For the text-containing cell, return its midpoint in [x, y] coordinate format. 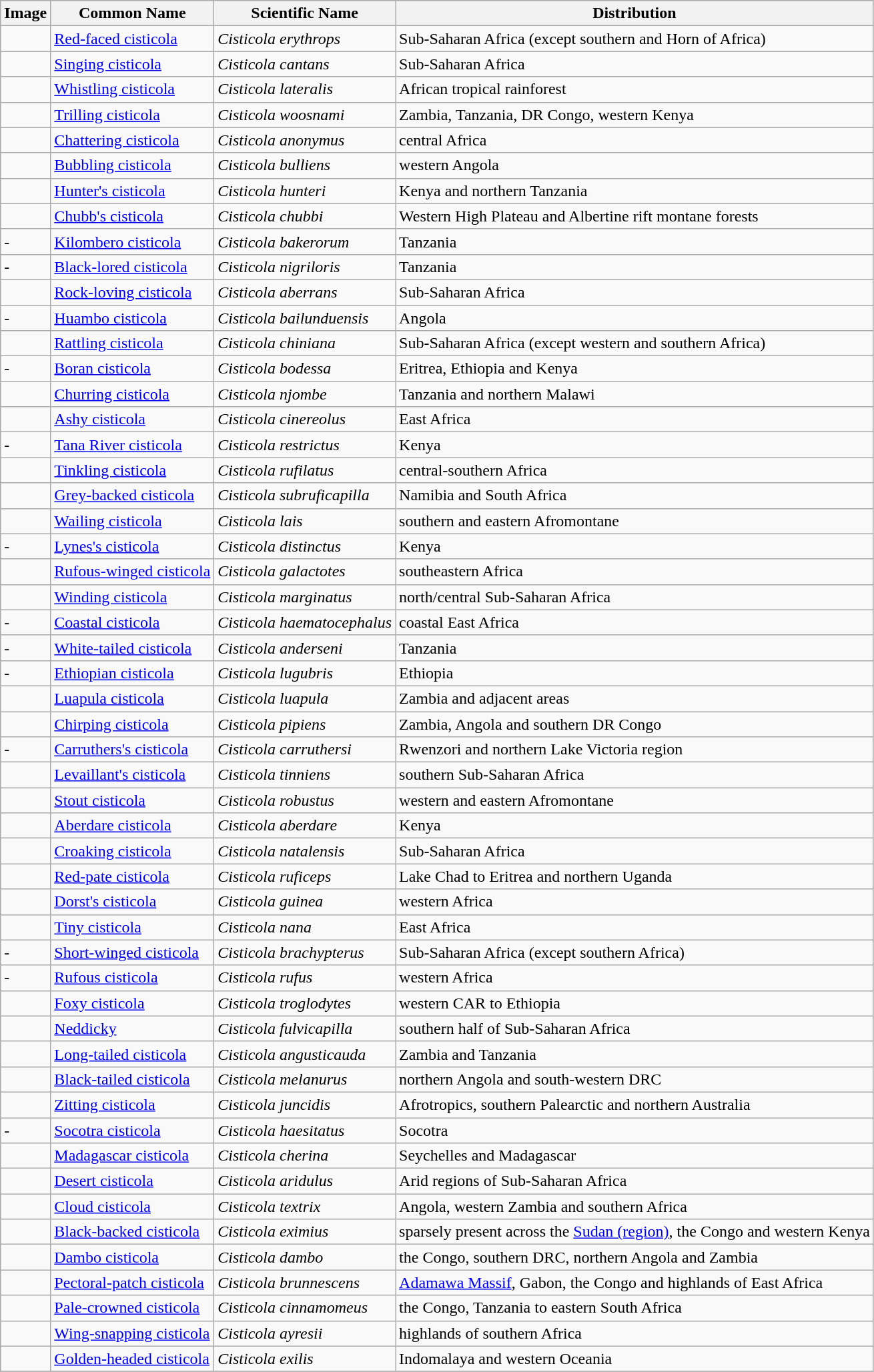
Cisticola hunteri [305, 191]
Arid regions of Sub-Saharan Africa [635, 1181]
Sub-Saharan Africa (except southern and Horn of Africa) [635, 39]
southern half of Sub-Saharan Africa [635, 1028]
the Congo, Tanzania to eastern South Africa [635, 1308]
Ashy cisticola [132, 420]
Sub-Saharan Africa (except western and southern Africa) [635, 344]
Carruthers's cisticola [132, 750]
central-southern Africa [635, 470]
Adamawa Massif, Gabon, the Congo and highlands of East Africa [635, 1283]
White-tailed cisticola [132, 648]
Image [25, 13]
Foxy cisticola [132, 1003]
Zambia, Tanzania, DR Congo, western Kenya [635, 115]
Trilling cisticola [132, 115]
Cisticola textrix [305, 1207]
Kilombero cisticola [132, 241]
Cisticola tinniens [305, 775]
Madagascar cisticola [132, 1156]
Cisticola bodessa [305, 369]
Cisticola robustus [305, 800]
Angola [635, 318]
Rufous-winged cisticola [132, 572]
Afrotropics, southern Palearctic and northern Australia [635, 1105]
Cisticola angusticauda [305, 1054]
Cisticola distinctus [305, 546]
sparsely present across the Sudan (region), the Congo and western Kenya [635, 1232]
north/central Sub-Saharan Africa [635, 597]
northern Angola and south-western DRC [635, 1079]
Cisticola melanurus [305, 1079]
Sub-Saharan Africa (except southern Africa) [635, 952]
western Angola [635, 165]
Winding cisticola [132, 597]
Black-backed cisticola [132, 1232]
Stout cisticola [132, 800]
Cisticola subruficapilla [305, 496]
Cisticola luapula [305, 698]
Rufous cisticola [132, 978]
coastal East Africa [635, 622]
Cisticola lugubris [305, 673]
Churring cisticola [132, 394]
Cisticola ayresii [305, 1333]
Hunter's cisticola [132, 191]
Common Name [132, 13]
the Congo, southern DRC, northern Angola and Zambia [635, 1257]
Luapula cisticola [132, 698]
Cisticola dambo [305, 1257]
Socotra [635, 1131]
western and eastern Afromontane [635, 800]
Cisticola njombe [305, 394]
Distribution [635, 13]
Cisticola lateralis [305, 89]
Wing-snapping cisticola [132, 1333]
Lake Chad to Eritrea and northern Uganda [635, 876]
Socotra cisticola [132, 1131]
Singing cisticola [132, 64]
southern Sub-Saharan Africa [635, 775]
Tanzania and northern Malawi [635, 394]
Cisticola aberdare [305, 826]
Cisticola haematocephalus [305, 622]
Cisticola haesitatus [305, 1131]
Red-faced cisticola [132, 39]
Lynes's cisticola [132, 546]
Namibia and South Africa [635, 496]
Levaillant's cisticola [132, 775]
Cisticola carruthersi [305, 750]
Boran cisticola [132, 369]
Cisticola anderseni [305, 648]
Cisticola brunnescens [305, 1283]
Cisticola pipiens [305, 724]
Cisticola cantans [305, 64]
Zitting cisticola [132, 1105]
southern and eastern Afromontane [635, 521]
Whistling cisticola [132, 89]
Cisticola natalensis [305, 851]
Golden-headed cisticola [132, 1359]
Cisticola juncidis [305, 1105]
Cisticola chiniana [305, 344]
Cisticola ruficeps [305, 876]
Cisticola lais [305, 521]
Cisticola woosnami [305, 115]
Long-tailed cisticola [132, 1054]
Croaking cisticola [132, 851]
Short-winged cisticola [132, 952]
Cisticola galactotes [305, 572]
Huambo cisticola [132, 318]
Zambia, Angola and southern DR Congo [635, 724]
Coastal cisticola [132, 622]
Zambia and Tanzania [635, 1054]
Tiny cisticola [132, 927]
Ethiopia [635, 673]
Pale-crowned cisticola [132, 1308]
western CAR to Ethiopia [635, 1003]
Cisticola rufilatus [305, 470]
Cisticola restrictus [305, 445]
Cisticola cinereolus [305, 420]
southeastern Africa [635, 572]
Neddicky [132, 1028]
Grey-backed cisticola [132, 496]
Cisticola brachypterus [305, 952]
Tana River cisticola [132, 445]
Rattling cisticola [132, 344]
Cisticola nigriloris [305, 267]
Cloud cisticola [132, 1207]
Cisticola eximius [305, 1232]
Dorst's cisticola [132, 902]
Cisticola bailunduensis [305, 318]
Cisticola aberrans [305, 292]
Cisticola fulvicapilla [305, 1028]
Ethiopian cisticola [132, 673]
Bubbling cisticola [132, 165]
Cisticola troglodytes [305, 1003]
Rock-loving cisticola [132, 292]
Wailing cisticola [132, 521]
Scientific Name [305, 13]
Cisticola cinnamomeus [305, 1308]
Western High Plateau and Albertine rift montane forests [635, 216]
Cisticola aridulus [305, 1181]
Cisticola rufus [305, 978]
Eritrea, Ethiopia and Kenya [635, 369]
Chubb's cisticola [132, 216]
Red-pate cisticola [132, 876]
Rwenzori and northern Lake Victoria region [635, 750]
Chattering cisticola [132, 140]
Cisticola anonymus [305, 140]
Dambo cisticola [132, 1257]
Tinkling cisticola [132, 470]
Cisticola exilis [305, 1359]
Desert cisticola [132, 1181]
Indomalaya and western Oceania [635, 1359]
Pectoral-patch cisticola [132, 1283]
Angola, western Zambia and southern Africa [635, 1207]
Cisticola erythrops [305, 39]
Cisticola bulliens [305, 165]
Seychelles and Madagascar [635, 1156]
Cisticola nana [305, 927]
Chirping cisticola [132, 724]
Black-tailed cisticola [132, 1079]
Cisticola guinea [305, 902]
central Africa [635, 140]
Kenya and northern Tanzania [635, 191]
Black-lored cisticola [132, 267]
Cisticola chubbi [305, 216]
African tropical rainforest [635, 89]
highlands of southern Africa [635, 1333]
Cisticola bakerorum [305, 241]
Cisticola cherina [305, 1156]
Aberdare cisticola [132, 826]
Zambia and adjacent areas [635, 698]
Cisticola marginatus [305, 597]
